Locate the cell with the specified text and output its [x, y] center coordinate. 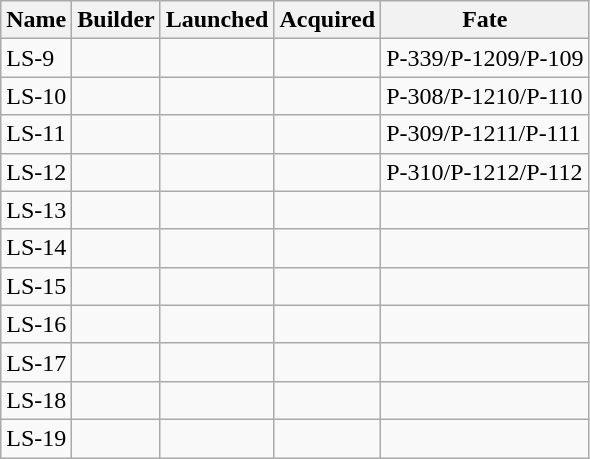
P-310/P-1212/P-112 [485, 172]
LS-17 [36, 362]
LS-18 [36, 400]
LS-16 [36, 324]
Launched [217, 20]
P-309/P-1211/P-111 [485, 134]
LS-10 [36, 96]
LS-19 [36, 438]
Acquired [328, 20]
LS-11 [36, 134]
P-308/P-1210/P-110 [485, 96]
LS-12 [36, 172]
LS-14 [36, 248]
LS-13 [36, 210]
LS-15 [36, 286]
LS-9 [36, 58]
P-339/P-1209/P-109 [485, 58]
Name [36, 20]
Fate [485, 20]
Builder [116, 20]
